From the cell containing the given text, extract its center point as (x, y) coordinate. 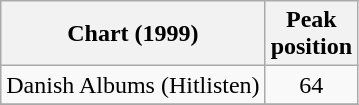
Danish Albums (Hitlisten) (133, 85)
64 (311, 85)
Chart (1999) (133, 34)
Peakposition (311, 34)
